Return [X, Y] of the center of cell containing provided text 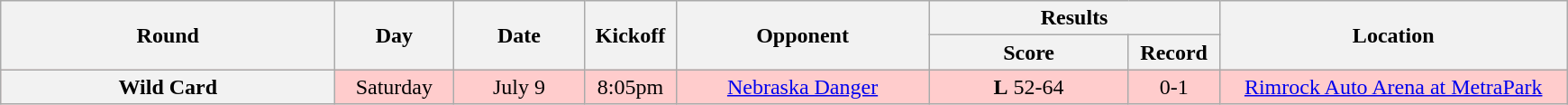
Results [1074, 18]
L 52-64 [1029, 87]
Round [168, 35]
Day [395, 35]
8:05pm [631, 87]
Date [519, 35]
Record [1173, 52]
0-1 [1173, 87]
July 9 [519, 87]
Saturday [395, 87]
Rimrock Auto Arena at MetraPark [1393, 87]
Wild Card [168, 87]
Location [1393, 35]
Opponent [802, 35]
Kickoff [631, 35]
Nebraska Danger [802, 87]
Score [1029, 52]
